Search for the cell housing the specified text and yield its (X, Y) center coordinate. 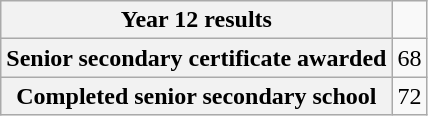
Senior secondary certificate awarded (196, 58)
Completed senior secondary school (196, 96)
Year 12 results (196, 20)
72 (410, 96)
68 (410, 58)
